Find where the given text appears and provide that cell's center as [X, Y] coordinate. 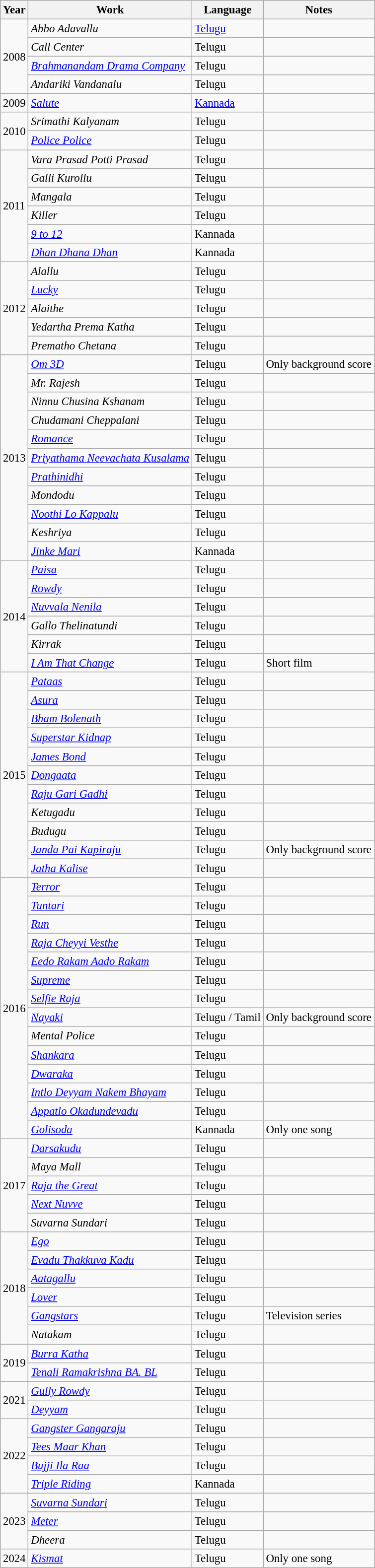
Mangala [110, 197]
James Bond [110, 756]
Evadu Thakkuva Kadu [110, 1260]
Natakam [110, 1335]
2008 [14, 57]
Romance [110, 439]
Kismat [110, 1559]
Yedartha Prema Katha [110, 327]
Alallu [110, 271]
Bujji Ila Raa [110, 1465]
Tees Maar Khan [110, 1447]
Chudamani Cheppalani [110, 420]
I Am That Change [110, 663]
2022 [14, 1456]
Galli Kurollu [110, 178]
Mondodu [110, 495]
Television series [319, 1316]
Andariki Vandanalu [110, 84]
2024 [14, 1559]
Kirrak [110, 644]
Alaithe [110, 308]
Srimathi Kalyanam [110, 122]
Triple Riding [110, 1484]
Appatlo Okadundevadu [110, 1111]
Gully Rowdy [110, 1391]
Vara Prasad Potti Prasad [110, 159]
2016 [14, 1008]
Jatha Kalise [110, 868]
Lover [110, 1297]
Om 3D [110, 364]
Next Nuvve [110, 1204]
Raju Gari Gadhi [110, 794]
Tenali Ramakrishna BA. BL [110, 1372]
Deyyam [110, 1409]
Dheera [110, 1540]
Golisoda [110, 1130]
Mr. Rajesh [110, 383]
Call Center [110, 47]
2021 [14, 1400]
Burra Katha [110, 1354]
Notes [319, 10]
Killer [110, 215]
Shankara [110, 1055]
Telugu / Tamil [227, 1018]
Asura [110, 700]
Year [14, 10]
Janda Pai Kapiraju [110, 850]
Police Police [110, 140]
Paisa [110, 570]
Selfie Raja [110, 999]
Ketugadu [110, 812]
Meter [110, 1521]
Bham Bolenath [110, 719]
Dhan Dhana Dhan [110, 253]
2010 [14, 131]
Gallo Thelinatundi [110, 626]
Ego [110, 1241]
Prathinidhi [110, 477]
Tuntari [110, 905]
Work [110, 10]
Terror [110, 887]
Supreme [110, 980]
Dwaraka [110, 1074]
Prematho Chetana [110, 346]
Jinke Mari [110, 551]
Brahmanandam Drama Company [110, 66]
Maya Mall [110, 1167]
9 to 12 [110, 234]
Raja Cheyyi Vesthe [110, 943]
2019 [14, 1363]
2009 [14, 103]
Dongaata [110, 775]
Lucky [110, 290]
2013 [14, 458]
Nuvvala Nenila [110, 607]
Run [110, 924]
Superstar Kidnap [110, 738]
2012 [14, 308]
Language [227, 10]
Intlo Deyyam Nakem Bhayam [110, 1092]
2018 [14, 1288]
2015 [14, 775]
2011 [14, 206]
Ninnu Chusina Kshanam [110, 402]
Raja the Great [110, 1185]
Pataas [110, 682]
2017 [14, 1185]
Darsakudu [110, 1148]
Gangster Gangaraju [110, 1428]
Budugu [110, 831]
Short film [319, 663]
2023 [14, 1521]
Priyathama Neevachata Kusalama [110, 458]
2014 [14, 616]
Gangstars [110, 1316]
Rowdy [110, 588]
Aatagallu [110, 1279]
Mental Police [110, 1036]
Keshriya [110, 533]
Noothi Lo Kappalu [110, 514]
Salute [110, 103]
Eedo Rakam Aado Rakam [110, 961]
Nayaki [110, 1018]
Abbo Adavallu [110, 29]
